Provide the (X, Y) coordinate of the cell's center where the given text is located.  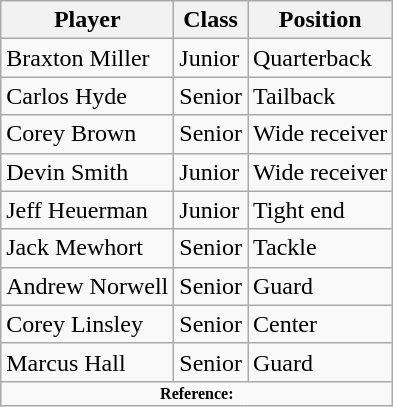
Tight end (320, 210)
Corey Brown (88, 134)
Tackle (320, 248)
Center (320, 324)
Corey Linsley (88, 324)
Player (88, 20)
Jack Mewhort (88, 248)
Position (320, 20)
Carlos Hyde (88, 96)
Reference: (197, 393)
Tailback (320, 96)
Quarterback (320, 58)
Devin Smith (88, 172)
Class (211, 20)
Braxton Miller (88, 58)
Andrew Norwell (88, 286)
Marcus Hall (88, 362)
Jeff Heuerman (88, 210)
